Output the [x, y] coordinate of the center of the cell containing the given text.  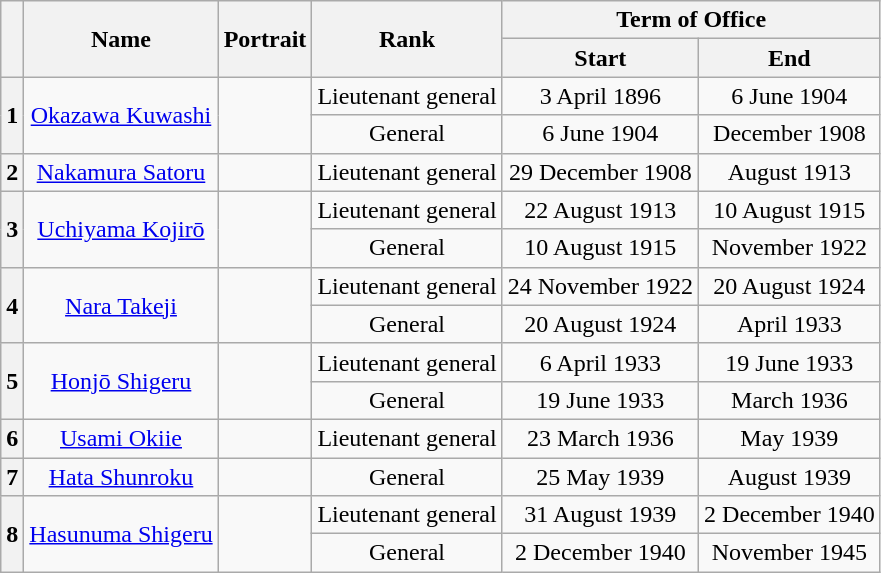
Portrait [265, 39]
Hata Shunroku [121, 477]
29 December 1908 [600, 172]
Nara Takeji [121, 305]
23 March 1936 [600, 438]
Uchiyama Kojirō [121, 229]
Okazawa Kuwashi [121, 115]
1 [12, 115]
4 [12, 305]
Name [121, 39]
2 [12, 172]
3 April 1896 [600, 96]
November 1945 [790, 553]
August 1939 [790, 477]
April 1933 [790, 324]
March 1936 [790, 400]
24 November 1922 [600, 286]
Hasunuma Shigeru [121, 534]
Start [600, 58]
November 1922 [790, 248]
Usami Okiie [121, 438]
31 August 1939 [600, 515]
5 [12, 381]
7 [12, 477]
3 [12, 229]
Nakamura Satoru [121, 172]
End [790, 58]
May 1939 [790, 438]
8 [12, 534]
25 May 1939 [600, 477]
December 1908 [790, 134]
Honjō Shigeru [121, 381]
22 August 1913 [600, 210]
August 1913 [790, 172]
Rank [407, 39]
6 April 1933 [600, 362]
6 [12, 438]
Term of Office [691, 20]
